Find where the given text appears and provide that cell's center as [X, Y] coordinate. 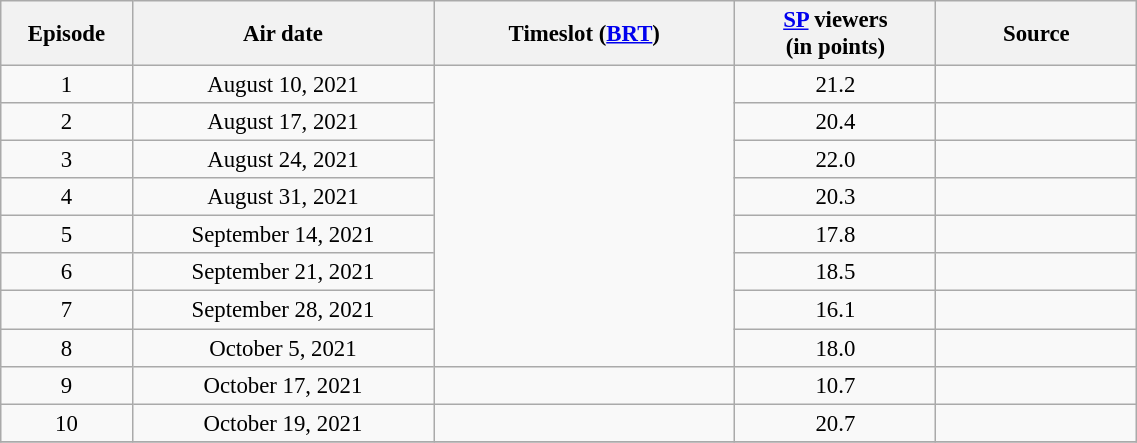
Timeslot (BRT) [584, 34]
Air date [282, 34]
1 [66, 85]
Source [1036, 34]
3 [66, 160]
20.3 [836, 197]
16.1 [836, 310]
22.0 [836, 160]
8 [66, 348]
August 17, 2021 [282, 122]
18.0 [836, 348]
17.8 [836, 235]
4 [66, 197]
7 [66, 310]
September 28, 2021 [282, 310]
20.4 [836, 122]
August 10, 2021 [282, 85]
5 [66, 235]
9 [66, 385]
August 31, 2021 [282, 197]
SP viewers(in points) [836, 34]
October 5, 2021 [282, 348]
10.7 [836, 385]
October 17, 2021 [282, 385]
2 [66, 122]
September 14, 2021 [282, 235]
21.2 [836, 85]
October 19, 2021 [282, 423]
18.5 [836, 273]
September 21, 2021 [282, 273]
20.7 [836, 423]
Episode [66, 34]
August 24, 2021 [282, 160]
10 [66, 423]
6 [66, 273]
